For the text-containing cell, return its midpoint in [x, y] coordinate format. 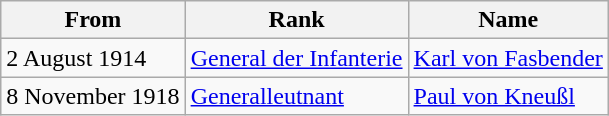
Generalleutnant [296, 96]
From [93, 20]
Karl von Fasbender [508, 58]
General der Infanterie [296, 58]
2 August 1914 [93, 58]
Rank [296, 20]
Name [508, 20]
8 November 1918 [93, 96]
Paul von Kneußl [508, 96]
